Identify which cell holds the provided text, then report its [x, y] central coordinate. 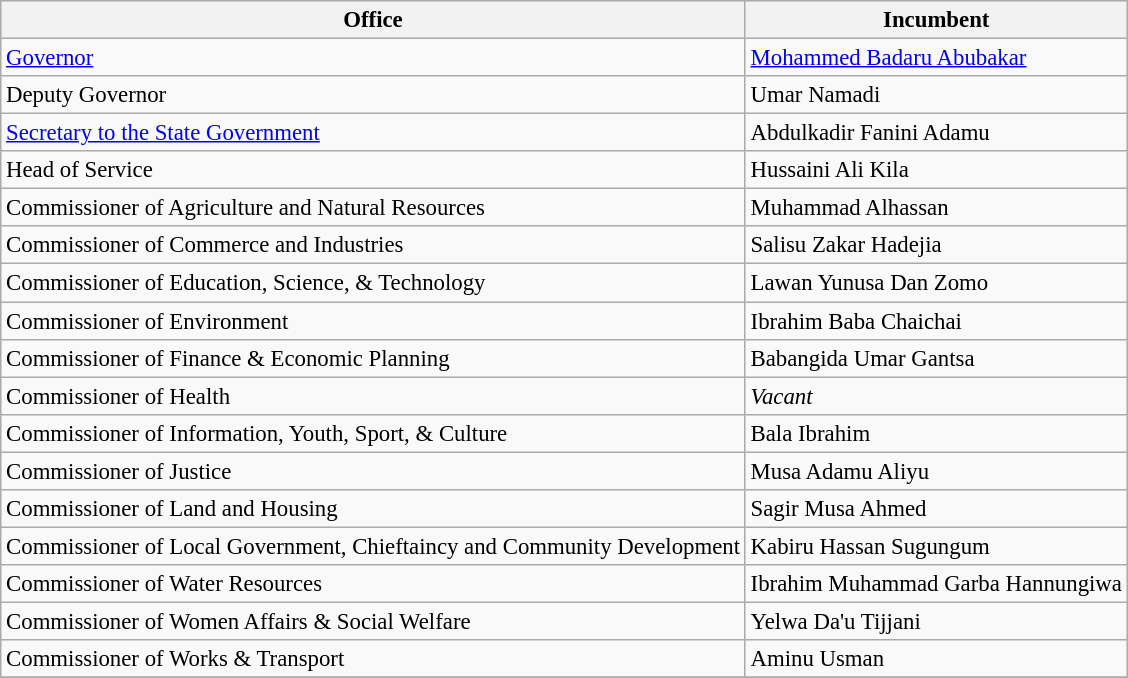
Bala Ibrahim [936, 433]
Mohammed Badaru Abubakar [936, 58]
Commissioner of Health [374, 396]
Sagir Musa Ahmed [936, 509]
Commissioner of Education, Science, & Technology [374, 283]
Babangida Umar Gantsa [936, 358]
Governor [374, 58]
Commissioner of Women Affairs & Social Welfare [374, 621]
Commissioner of Water Resources [374, 584]
Salisu Zakar Hadejia [936, 245]
Aminu Usman [936, 659]
Vacant [936, 396]
Incumbent [936, 20]
Commissioner of Works & Transport [374, 659]
Lawan Yunusa Dan Zomo [936, 283]
Muhammad Alhassan [936, 208]
Commissioner of Local Government, Chieftaincy and Community Development [374, 546]
Yelwa Da'u Tijjani [936, 621]
Abdulkadir Fanini Adamu [936, 133]
Musa Adamu Aliyu [936, 471]
Hussaini Ali Kila [936, 170]
Commissioner of Environment [374, 321]
Commissioner of Finance & Economic Planning [374, 358]
Commissioner of Commerce and Industries [374, 245]
Office [374, 20]
Secretary to the State Government [374, 133]
Commissioner of Information, Youth, Sport, & Culture [374, 433]
Commissioner of Agriculture and Natural Resources [374, 208]
Ibrahim Baba Chaichai [936, 321]
Kabiru Hassan Sugungum [936, 546]
Deputy Governor [374, 95]
Ibrahim Muhammad Garba Hannungiwa [936, 584]
Commissioner of Justice [374, 471]
Head of Service [374, 170]
Umar Namadi [936, 95]
Commissioner of Land and Housing [374, 509]
